Locate the cell with the specified text and output its (x, y) center coordinate. 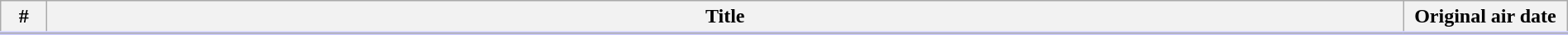
Title (725, 17)
Original air date (1485, 17)
# (24, 17)
